Output the [X, Y] coordinate of the center of the cell containing the given text.  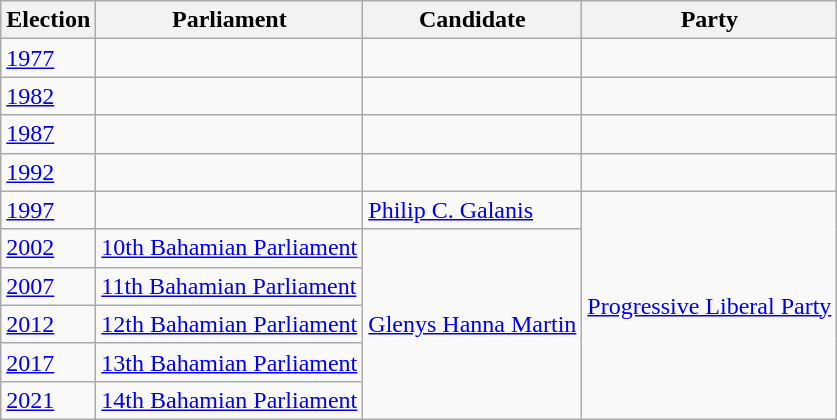
1987 [48, 134]
Candidate [472, 20]
2012 [48, 324]
2021 [48, 400]
13th Bahamian Parliament [230, 362]
Philip C. Galanis [472, 210]
1997 [48, 210]
1992 [48, 172]
1982 [48, 96]
Parliament [230, 20]
2007 [48, 286]
Progressive Liberal Party [710, 305]
Glenys Hanna Martin [472, 324]
2002 [48, 248]
Party [710, 20]
12th Bahamian Parliament [230, 324]
Election [48, 20]
11th Bahamian Parliament [230, 286]
14th Bahamian Parliament [230, 400]
1977 [48, 58]
2017 [48, 362]
10th Bahamian Parliament [230, 248]
